Provide the (X, Y) coordinate of the cell's center where the given text is located.  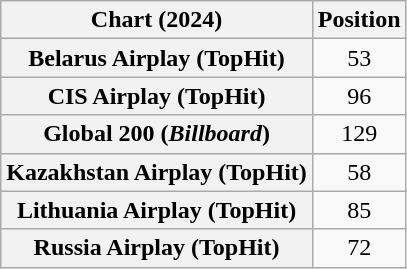
85 (359, 210)
129 (359, 134)
CIS Airplay (TopHit) (157, 96)
96 (359, 96)
Lithuania Airplay (TopHit) (157, 210)
Position (359, 20)
Russia Airplay (TopHit) (157, 248)
Global 200 (Billboard) (157, 134)
Kazakhstan Airplay (TopHit) (157, 172)
Chart (2024) (157, 20)
72 (359, 248)
58 (359, 172)
53 (359, 58)
Belarus Airplay (TopHit) (157, 58)
